Determine the [x, y] coordinate at the center of the cell enclosing the given text.  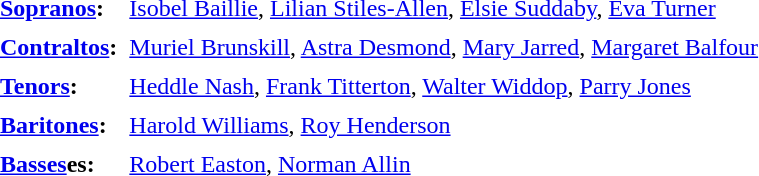
Contraltos: [58, 48]
Muriel Brunskill, Astra Desmond, Mary Jarred, Margaret Balfour [444, 48]
Tenors: [58, 86]
Harold Williams, Roy Henderson [444, 126]
Heddle Nash, Frank Titterton, Walter Widdop, Parry Jones [444, 86]
Baritones: [58, 126]
